Pinpoint the cell where the given text exists, returning its [x, y] midpoint coordinate. 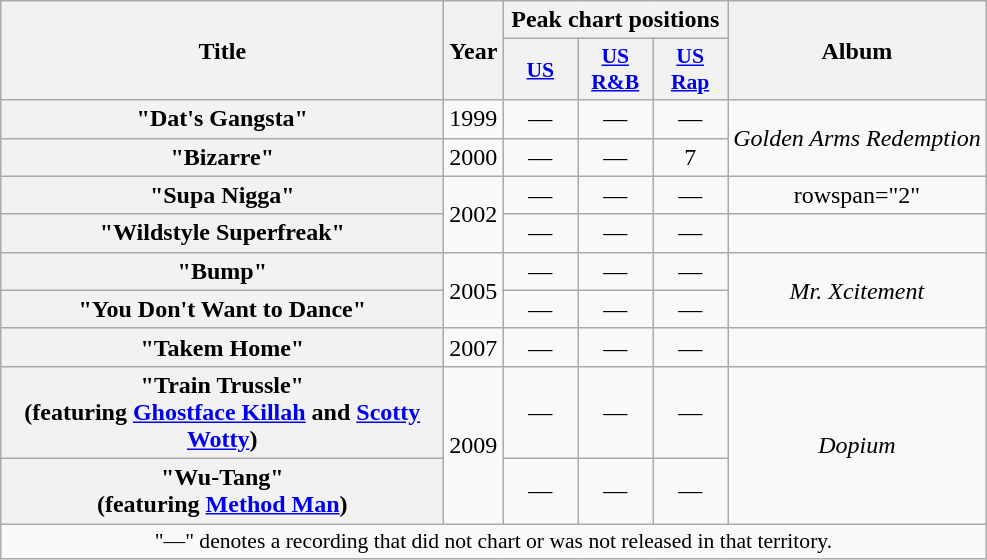
2000 [474, 157]
"Train Trussle"(featuring Ghostface Killah and Scotty Wotty) [222, 412]
1999 [474, 119]
"Wu-Tang"(featuring Method Man) [222, 490]
2007 [474, 347]
"—" denotes a recording that did not chart or was not released in that territory. [494, 542]
2009 [474, 444]
2002 [474, 214]
7 [690, 157]
US R&B [616, 70]
US [540, 70]
Peak chart positions [616, 20]
"Bizarre" [222, 157]
US Rap [690, 70]
"You Don't Want to Dance" [222, 309]
"Takem Home" [222, 347]
Title [222, 50]
Mr. Xcitement [858, 290]
rowspan="2" [858, 195]
"Bump" [222, 271]
"Dat's Gangsta" [222, 119]
Dopium [858, 444]
2005 [474, 290]
Album [858, 50]
Golden Arms Redemption [858, 138]
Year [474, 50]
"Wildstyle Superfreak" [222, 233]
"Supa Nigga" [222, 195]
